Search for the cell housing the specified text and yield its [X, Y] center coordinate. 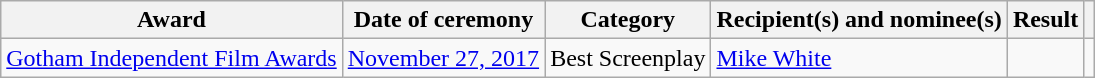
Recipient(s) and nominee(s) [859, 20]
Best Screenplay [628, 58]
Mike White [859, 58]
November 27, 2017 [443, 58]
Award [172, 20]
Gotham Independent Film Awards [172, 58]
Result [1045, 20]
Category [628, 20]
Date of ceremony [443, 20]
